Pinpoint the cell where the given text exists, returning its (x, y) midpoint coordinate. 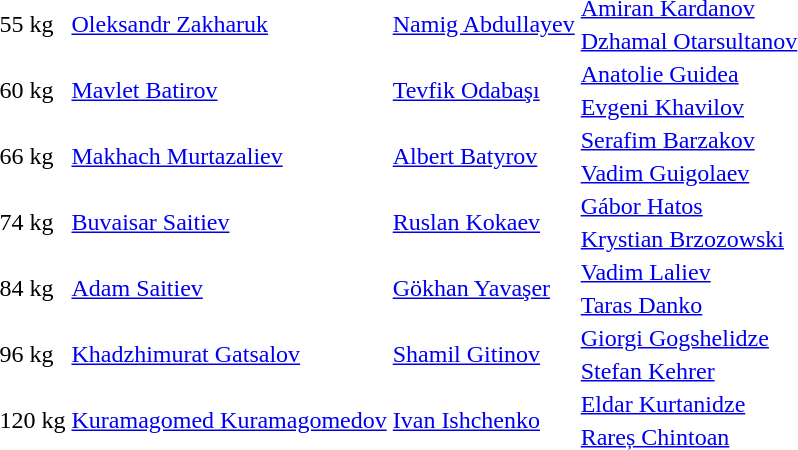
Tevfik Odabaşı (484, 90)
Buvaisar Saitiev (229, 222)
Adam Saitiev (229, 288)
Gökhan Yavaşer (484, 288)
Albert Batyrov (484, 156)
Ruslan Kokaev (484, 222)
Shamil Gitinov (484, 354)
Khadzhimurat Gatsalov (229, 354)
Makhach Murtazaliev (229, 156)
Mavlet Batirov (229, 90)
